Scan for the cell matching the given text and deliver its (X, Y) coordinate at center. 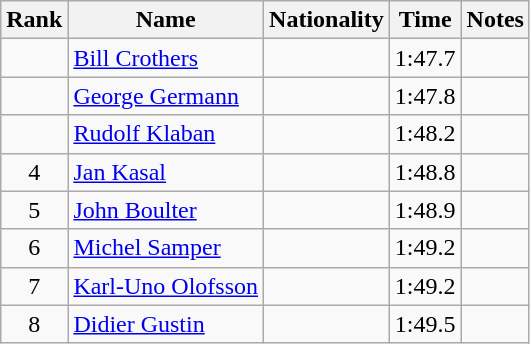
George Germann (166, 96)
Karl-Uno Olofsson (166, 286)
Rudolf Klaban (166, 134)
1:47.8 (425, 96)
7 (34, 286)
Didier Gustin (166, 324)
Notes (495, 20)
1:48.8 (425, 172)
Time (425, 20)
1:48.9 (425, 210)
Bill Crothers (166, 58)
8 (34, 324)
Michel Samper (166, 248)
John Boulter (166, 210)
Nationality (327, 20)
1:48.2 (425, 134)
5 (34, 210)
Jan Kasal (166, 172)
Name (166, 20)
1:47.7 (425, 58)
1:49.5 (425, 324)
Rank (34, 20)
4 (34, 172)
6 (34, 248)
